Detect which cell encompasses the target text, then output its [x, y] center coordinate. 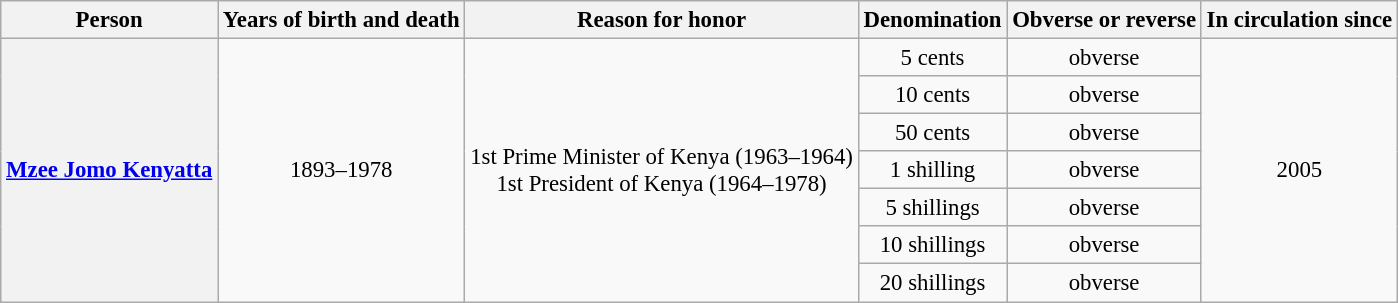
Years of birth and death [342, 20]
1893–1978 [342, 170]
1st Prime Minister of Kenya (1963–1964)1st President of Kenya (1964–1978) [662, 170]
Reason for honor [662, 20]
Person [110, 20]
In circulation since [1299, 20]
20 shillings [932, 283]
10 shillings [932, 245]
10 cents [932, 95]
5 shillings [932, 208]
Obverse or reverse [1104, 20]
2005 [1299, 170]
Denomination [932, 20]
5 cents [932, 58]
50 cents [932, 133]
1 shilling [932, 170]
Mzee Jomo Kenyatta [110, 170]
